Output the (X, Y) coordinate of the center of the cell containing the given text.  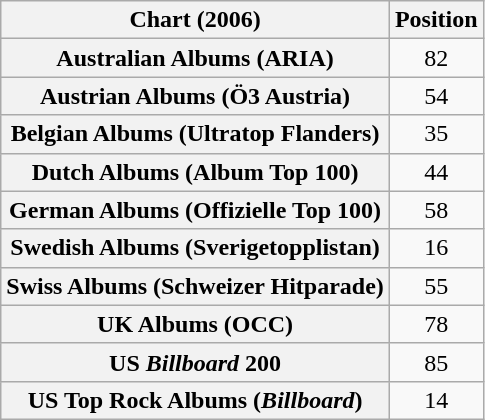
Chart (2006) (196, 20)
Australian Albums (ARIA) (196, 58)
82 (436, 58)
US Billboard 200 (196, 362)
58 (436, 210)
Swiss Albums (Schweizer Hitparade) (196, 286)
Austrian Albums (Ö3 Austria) (196, 96)
35 (436, 134)
14 (436, 400)
16 (436, 248)
UK Albums (OCC) (196, 324)
44 (436, 172)
US Top Rock Albums (Billboard) (196, 400)
Position (436, 20)
Dutch Albums (Album Top 100) (196, 172)
Belgian Albums (Ultratop Flanders) (196, 134)
55 (436, 286)
Swedish Albums (Sverigetopplistan) (196, 248)
54 (436, 96)
85 (436, 362)
German Albums (Offizielle Top 100) (196, 210)
78 (436, 324)
